For the text-containing cell, return its midpoint in (X, Y) coordinate format. 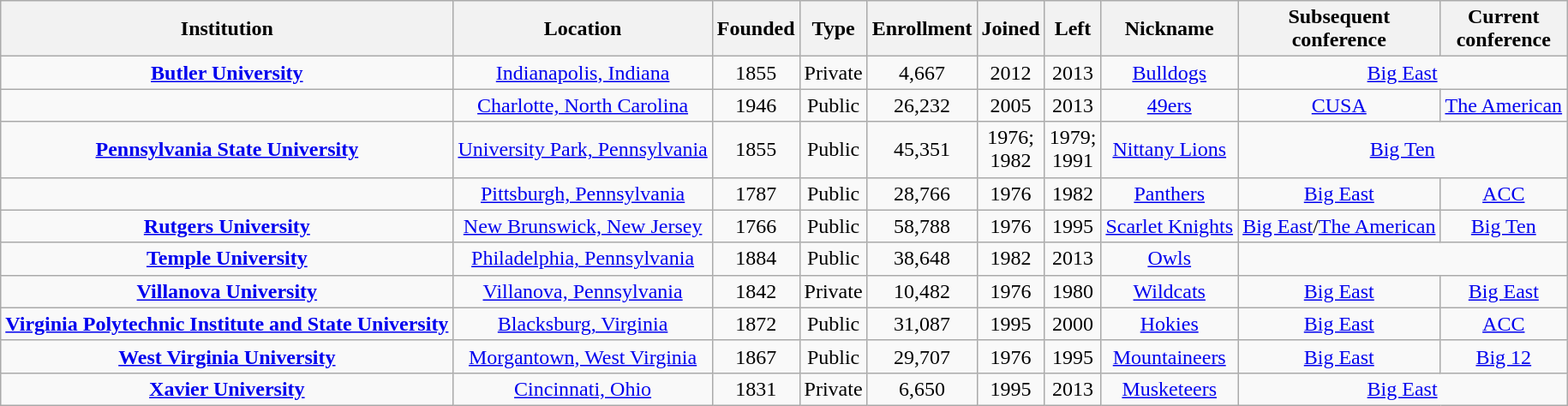
2000 (1073, 324)
Virginia Polytechnic Institute and State University (227, 324)
1766 (756, 226)
1884 (756, 259)
The American (1504, 105)
2005 (1011, 105)
58,788 (922, 226)
Blacksburg, Virginia (583, 324)
Currentconference (1504, 29)
Bulldogs (1170, 73)
Left (1073, 29)
New Brunswick, New Jersey (583, 226)
Charlotte, North Carolina (583, 105)
6,650 (922, 389)
Scarlet Knights (1170, 226)
2012 (1011, 73)
Temple University (227, 259)
1842 (756, 291)
CUSA (1339, 105)
26,232 (922, 105)
1980 (1073, 291)
31,087 (922, 324)
Cincinnati, Ohio (583, 389)
Panthers (1170, 194)
Mountaineers (1170, 356)
Indianapolis, Indiana (583, 73)
Villanova, Pennsylvania (583, 291)
1979;1991 (1073, 149)
10,482 (922, 291)
Founded (756, 29)
Subsequentconference (1339, 29)
Pittsburgh, Pennsylvania (583, 194)
Enrollment (922, 29)
4,667 (922, 73)
49ers (1170, 105)
Location (583, 29)
1872 (756, 324)
Big East/The American (1339, 226)
Musketeers (1170, 389)
Pennsylvania State University (227, 149)
Nittany Lions (1170, 149)
45,351 (922, 149)
Nickname (1170, 29)
1787 (756, 194)
1831 (756, 389)
Joined (1011, 29)
Rutgers University (227, 226)
Morgantown, West Virginia (583, 356)
Philadelphia, Pennsylvania (583, 259)
University Park, Pennsylvania (583, 149)
29,707 (922, 356)
Villanova University (227, 291)
Butler University (227, 73)
38,648 (922, 259)
1976;1982 (1011, 149)
Xavier University (227, 389)
Type (833, 29)
1946 (756, 105)
28,766 (922, 194)
Hokies (1170, 324)
West Virginia University (227, 356)
Institution (227, 29)
1867 (756, 356)
Big 12 (1504, 356)
Owls (1170, 259)
Wildcats (1170, 291)
